Determine the [X, Y] coordinate at the center of the cell enclosing the given text.  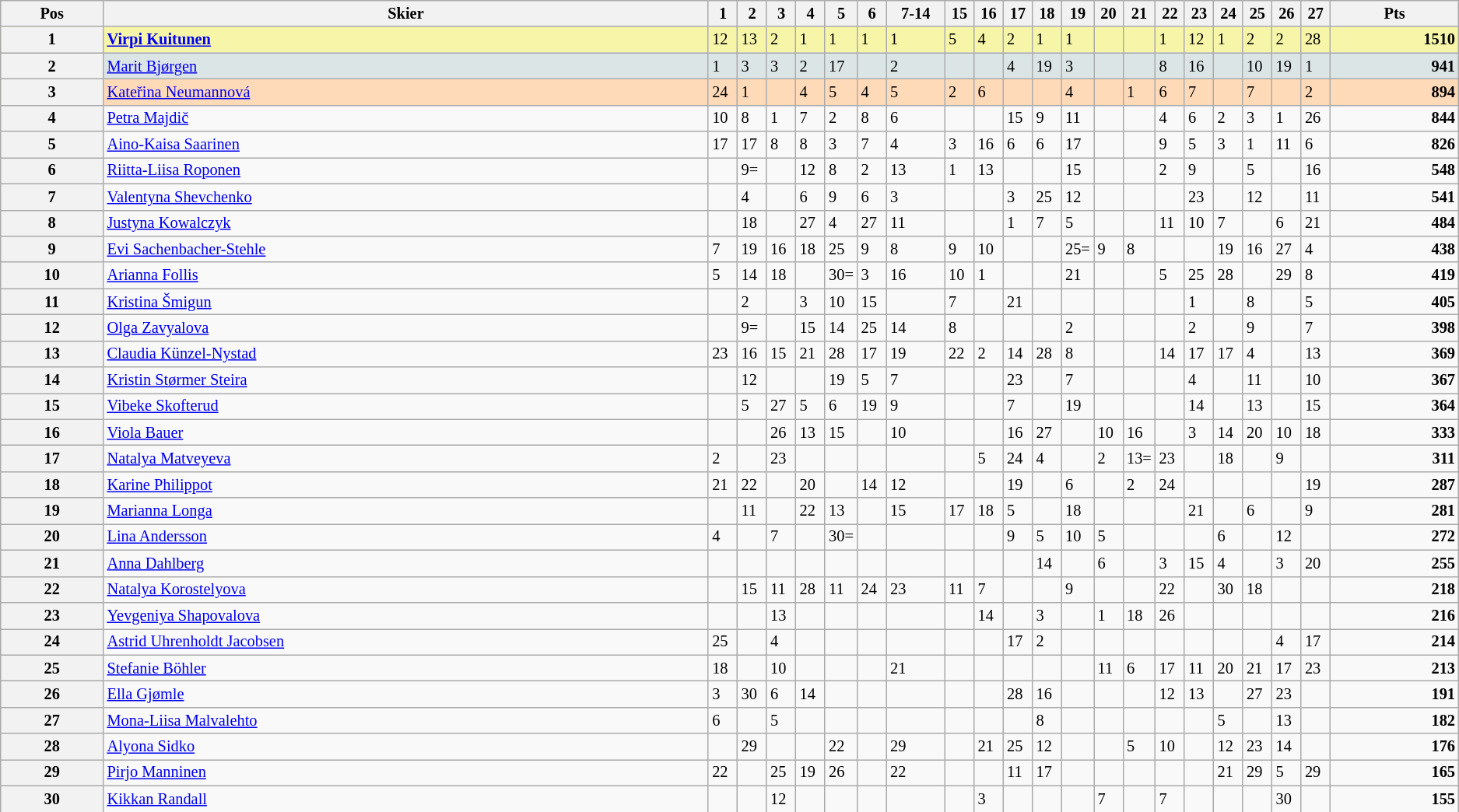
Viola Bauer [406, 432]
Yevgeniya Shapovalova [406, 615]
Evi Sachenbacher-Stehle [406, 249]
165 [1394, 772]
894 [1394, 92]
333 [1394, 432]
182 [1394, 720]
311 [1394, 458]
Karine Philippot [406, 485]
Pts [1394, 13]
541 [1394, 197]
Justyna Kowalczyk [406, 223]
191 [1394, 694]
1510 [1394, 40]
Riitta-Liisa Roponen [406, 170]
548 [1394, 170]
Kristina Šmigun [406, 302]
281 [1394, 511]
25= [1078, 249]
Anna Dahlberg [406, 563]
176 [1394, 747]
Petra Majdič [406, 118]
7-14 [915, 13]
13= [1139, 458]
367 [1394, 380]
218 [1394, 590]
Alyona Sidko [406, 747]
Olga Zavyalova [406, 327]
Kateřina Neumannová [406, 92]
Claudia Künzel-Nystad [406, 354]
272 [1394, 537]
Natalya Korostelyova [406, 590]
844 [1394, 118]
941 [1394, 66]
255 [1394, 563]
Marianna Longa [406, 511]
364 [1394, 406]
155 [1394, 799]
216 [1394, 615]
287 [1394, 485]
Pirjo Manninen [406, 772]
826 [1394, 145]
369 [1394, 354]
Vibeke Skofterud [406, 406]
Valentyna Shevchenko [406, 197]
Virpi Kuitunen [406, 40]
Pos [52, 13]
Arianna Follis [406, 275]
Natalya Matveyeva [406, 458]
438 [1394, 249]
Kikkan Randall [406, 799]
Ella Gjømle [406, 694]
Aino-Kaisa Saarinen [406, 145]
Astrid Uhrenholdt Jacobsen [406, 642]
398 [1394, 327]
Skier [406, 13]
405 [1394, 302]
Lina Andersson [406, 537]
214 [1394, 642]
484 [1394, 223]
Stefanie Böhler [406, 668]
419 [1394, 275]
213 [1394, 668]
Mona-Liisa Malvalehto [406, 720]
Marit Bjørgen [406, 66]
Kristin Størmer Steira [406, 380]
